Extract the (x, y) coordinate from the center of the cell holding the provided text.  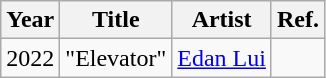
Year (30, 20)
Artist (222, 20)
Title (116, 20)
"Elevator" (116, 58)
2022 (30, 58)
Edan Lui (222, 58)
Ref. (298, 20)
